Provide the [x, y] coordinate of the cell's center where the given text is located.  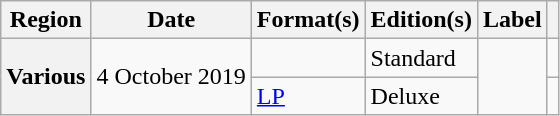
Format(s) [308, 20]
Standard [421, 58]
Various [46, 77]
4 October 2019 [171, 77]
Edition(s) [421, 20]
Region [46, 20]
Label [512, 20]
Date [171, 20]
LP [308, 96]
Deluxe [421, 96]
